For the text-containing cell, return its midpoint in (x, y) coordinate format. 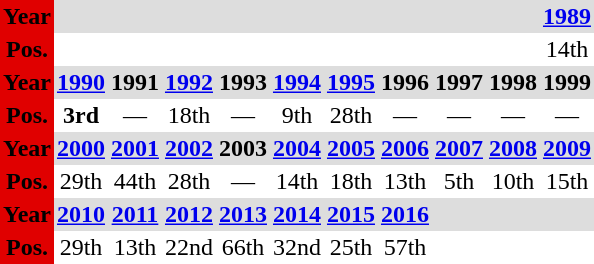
2007 (459, 148)
2011 (135, 214)
1997 (459, 82)
1989 (567, 16)
2003 (243, 148)
2008 (513, 148)
57th (405, 248)
2016 (405, 214)
1991 (135, 82)
2005 (351, 148)
10th (513, 182)
32nd (297, 248)
2012 (189, 214)
1995 (351, 82)
66th (243, 248)
2015 (351, 214)
22nd (189, 248)
2001 (135, 148)
25th (351, 248)
2006 (405, 148)
2013 (243, 214)
2000 (81, 148)
1993 (243, 82)
1999 (567, 82)
1998 (513, 82)
15th (567, 182)
9th (297, 116)
2010 (81, 214)
2002 (189, 148)
44th (135, 182)
3rd (81, 116)
1994 (297, 82)
5th (459, 182)
1990 (81, 82)
1992 (189, 82)
1996 (405, 82)
2009 (567, 148)
2004 (297, 148)
2014 (297, 214)
